For the text-containing cell, return its midpoint in (x, y) coordinate format. 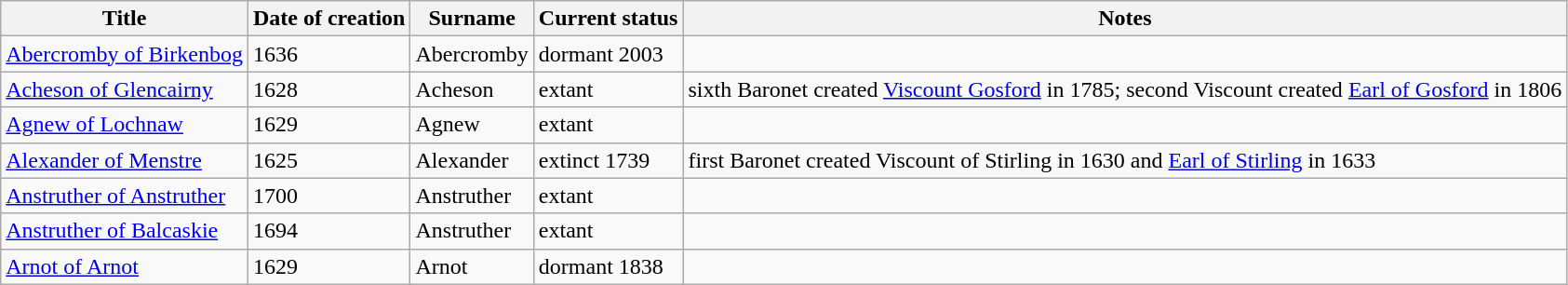
Arnot (472, 266)
Alexander (472, 160)
1694 (329, 231)
extinct 1739 (609, 160)
1636 (329, 54)
Arnot of Arnot (125, 266)
Date of creation (329, 19)
sixth Baronet created Viscount Gosford in 1785; second Viscount created Earl of Gosford in 1806 (1125, 89)
dormant 1838 (609, 266)
Anstruther of Anstruther (125, 196)
Agnew (472, 125)
dormant 2003 (609, 54)
1700 (329, 196)
Abercromby of Birkenbog (125, 54)
Acheson of Glencairny (125, 89)
Current status (609, 19)
1625 (329, 160)
Acheson (472, 89)
1628 (329, 89)
Title (125, 19)
Abercromby (472, 54)
first Baronet created Viscount of Stirling in 1630 and Earl of Stirling in 1633 (1125, 160)
Agnew of Lochnaw (125, 125)
Notes (1125, 19)
Surname (472, 19)
Anstruther of Balcaskie (125, 231)
Alexander of Menstre (125, 160)
